Find where the given text appears and provide that cell's center as (X, Y) coordinate. 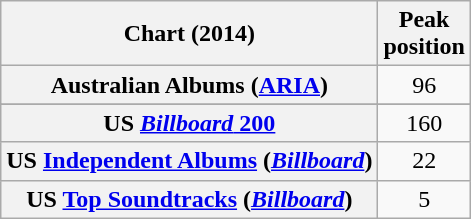
Peakposition (424, 34)
Chart (2014) (190, 34)
5 (424, 199)
US Top Soundtracks (Billboard) (190, 199)
Australian Albums (ARIA) (190, 85)
US Billboard 200 (190, 123)
US Independent Albums (Billboard) (190, 161)
22 (424, 161)
96 (424, 85)
160 (424, 123)
